For the text-containing cell, return its midpoint in [x, y] coordinate format. 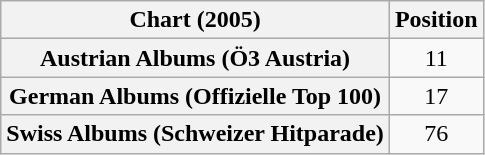
17 [436, 96]
Chart (2005) [196, 20]
76 [436, 134]
German Albums (Offizielle Top 100) [196, 96]
Austrian Albums (Ö3 Austria) [196, 58]
11 [436, 58]
Swiss Albums (Schweizer Hitparade) [196, 134]
Position [436, 20]
